Return the [X, Y] coordinate for the center point of the cell that contains the specified text.  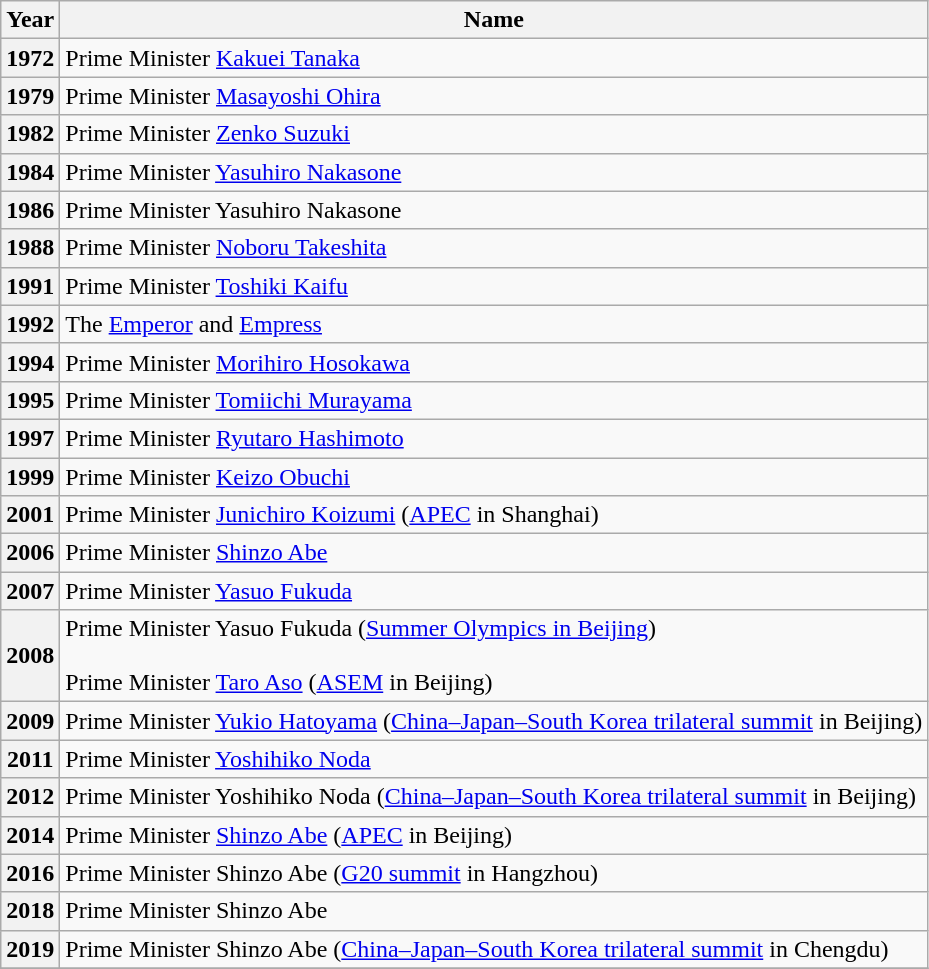
1997 [30, 438]
Prime Minister Morihiro Hosokawa [494, 362]
1995 [30, 400]
1999 [30, 477]
Prime Minister Shinzo Abe (China–Japan–South Korea trilateral summit in Chengdu) [494, 949]
Prime Minister Yukio Hatoyama (China–Japan–South Korea trilateral summit in Beijing) [494, 721]
Prime Minister Shinzo Abe (G20 summit in Hangzhou) [494, 873]
2001 [30, 515]
Prime Minister Shinzo Abe (APEC in Beijing) [494, 835]
The Emperor and Empress [494, 324]
2019 [30, 949]
Name [494, 20]
2014 [30, 835]
1992 [30, 324]
2006 [30, 553]
2011 [30, 759]
1994 [30, 362]
Prime Minister Yoshihiko Noda (China–Japan–South Korea trilateral summit in Beijing) [494, 797]
Prime Minister Yoshihiko Noda [494, 759]
2009 [30, 721]
1986 [30, 210]
2007 [30, 591]
Prime Minister Yasuo Fukuda [494, 591]
Prime Minister Toshiki Kaifu [494, 286]
Year [30, 20]
Prime Minister Yasuo Fukuda (Summer Olympics in Beijing)Prime Minister Taro Aso (ASEM in Beijing) [494, 656]
2018 [30, 911]
Prime Minister Tomiichi Murayama [494, 400]
1982 [30, 134]
1979 [30, 96]
2008 [30, 656]
1991 [30, 286]
Prime Minister Zenko Suzuki [494, 134]
1984 [30, 172]
1972 [30, 58]
Prime Minister Ryutaro Hashimoto [494, 438]
Prime Minister Kakuei Tanaka [494, 58]
Prime Minister Masayoshi Ohira [494, 96]
Prime Minister Noboru Takeshita [494, 248]
2012 [30, 797]
Prime Minister Junichiro Koizumi (APEC in Shanghai) [494, 515]
Prime Minister Keizo Obuchi [494, 477]
1988 [30, 248]
2016 [30, 873]
